Detect which cell encompasses the target text, then output its (x, y) center coordinate. 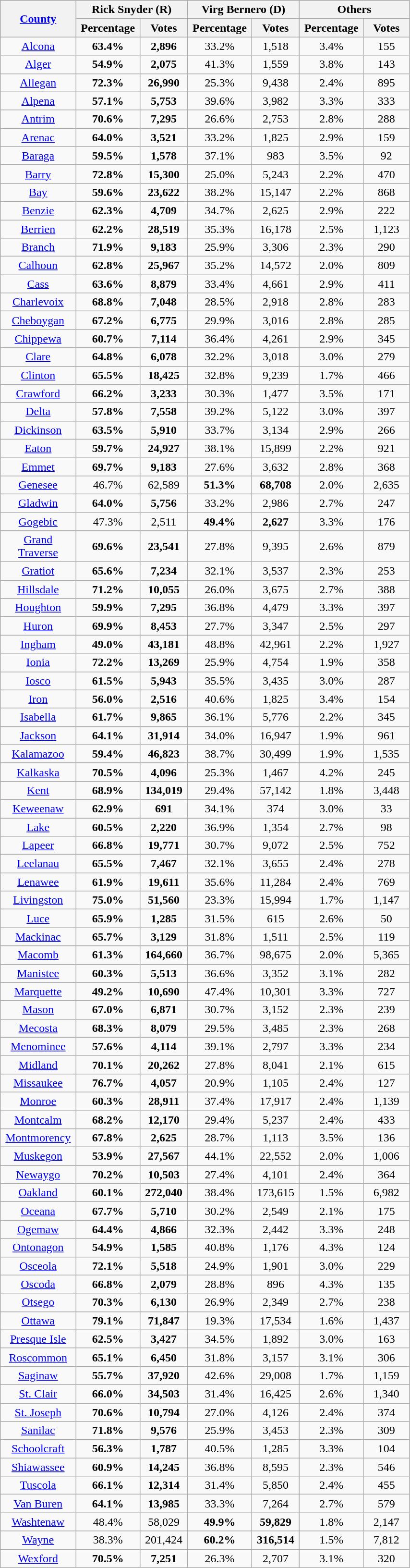
5,850 (276, 1485)
26.0% (220, 589)
30.3% (220, 393)
16,947 (276, 735)
62,589 (164, 485)
9,438 (276, 83)
62.2% (108, 229)
Ontonagon (38, 1248)
51,560 (164, 900)
6,871 (164, 1010)
466 (386, 375)
34.5% (220, 1339)
3,129 (164, 937)
5,518 (164, 1266)
7,467 (164, 864)
176 (386, 521)
69.9% (108, 626)
68.3% (108, 1028)
Hillsdale (38, 589)
29.9% (220, 320)
59.5% (108, 156)
62.3% (108, 210)
72.2% (108, 662)
25.0% (220, 174)
2,516 (164, 699)
4,114 (164, 1046)
Chippewa (38, 339)
Delta (38, 412)
59.7% (108, 448)
4,101 (276, 1175)
1,535 (386, 754)
3.8% (331, 64)
Baraga (38, 156)
72.8% (108, 174)
St. Joseph (38, 1412)
28.8% (220, 1284)
119 (386, 937)
76.7% (108, 1083)
3,157 (276, 1357)
61.3% (108, 955)
1,105 (276, 1083)
70.2% (108, 1175)
1.6% (331, 1321)
63.4% (108, 46)
Antrim (38, 119)
10,301 (276, 992)
3,427 (164, 1339)
59.4% (108, 754)
3,485 (276, 1028)
19.3% (220, 1321)
Genesee (38, 485)
Iosco (38, 681)
33.4% (220, 284)
26,990 (164, 83)
Rick Snyder (R) (132, 10)
1,139 (386, 1101)
143 (386, 64)
1,123 (386, 229)
3,152 (276, 1010)
9,576 (164, 1431)
306 (386, 1357)
24.9% (220, 1266)
Mackinac (38, 937)
8,879 (164, 284)
Houghton (38, 608)
4,866 (164, 1229)
57.8% (108, 412)
8,079 (164, 1028)
Benzie (38, 210)
61.7% (108, 717)
12,170 (164, 1120)
3,306 (276, 247)
36.9% (220, 827)
37.4% (220, 1101)
1,578 (164, 156)
43,181 (164, 644)
1,477 (276, 393)
Kalamazoo (38, 754)
Keweenaw (38, 808)
411 (386, 284)
127 (386, 1083)
14,245 (164, 1467)
5,237 (276, 1120)
64.8% (108, 357)
19,771 (164, 845)
41.3% (220, 64)
3,675 (276, 589)
Osceola (38, 1266)
2,707 (276, 1558)
7,114 (164, 339)
67.0% (108, 1010)
Mason (38, 1010)
175 (386, 1211)
Calhoun (38, 266)
2,753 (276, 119)
229 (386, 1266)
St. Clair (38, 1394)
238 (386, 1302)
3,453 (276, 1431)
5,756 (164, 503)
48.8% (220, 644)
49.0% (108, 644)
39.2% (220, 412)
5,943 (164, 681)
135 (386, 1284)
Alger (38, 64)
5,710 (164, 1211)
154 (386, 699)
15,899 (276, 448)
59.9% (108, 608)
3,352 (276, 973)
222 (386, 210)
92 (386, 156)
75.0% (108, 900)
37,920 (164, 1375)
36.4% (220, 339)
Monroe (38, 1101)
5,122 (276, 412)
2,220 (164, 827)
68.8% (108, 302)
1,518 (276, 46)
36.1% (220, 717)
278 (386, 864)
15,994 (276, 900)
769 (386, 882)
60.2% (220, 1540)
2,918 (276, 302)
Lenawee (38, 882)
Lake (38, 827)
6,078 (164, 357)
Arenac (38, 137)
4,126 (276, 1412)
34.1% (220, 808)
31,914 (164, 735)
2,549 (276, 1211)
Allegan (38, 83)
Ingham (38, 644)
Marquette (38, 992)
163 (386, 1339)
320 (386, 1558)
470 (386, 174)
155 (386, 46)
49.4% (220, 521)
2,442 (276, 1229)
60.1% (108, 1193)
1,927 (386, 644)
24,927 (164, 448)
49.9% (220, 1522)
4,709 (164, 210)
26.9% (220, 1302)
5,365 (386, 955)
60.5% (108, 827)
173,615 (276, 1193)
3,632 (276, 466)
36.6% (220, 973)
8,595 (276, 1467)
County (38, 19)
2,349 (276, 1302)
98 (386, 827)
136 (386, 1138)
10,690 (164, 992)
5,243 (276, 174)
23,622 (164, 192)
Menominee (38, 1046)
4,096 (164, 772)
35.6% (220, 882)
368 (386, 466)
13,269 (164, 662)
Washtenaw (38, 1522)
Berrien (38, 229)
62.5% (108, 1339)
2,511 (164, 521)
72.3% (108, 83)
57.6% (108, 1046)
16,178 (276, 229)
6,982 (386, 1193)
Jackson (38, 735)
25,967 (164, 266)
Oakland (38, 1193)
12,314 (164, 1485)
17,917 (276, 1101)
Crawford (38, 393)
35.3% (220, 229)
35.5% (220, 681)
159 (386, 137)
2,079 (164, 1284)
Gratiot (38, 571)
1,787 (164, 1449)
8,453 (164, 626)
983 (276, 156)
13,985 (164, 1504)
47.4% (220, 992)
333 (386, 101)
34.7% (220, 210)
3,521 (164, 137)
297 (386, 626)
40.6% (220, 699)
1,113 (276, 1138)
285 (386, 320)
3,448 (386, 790)
40.8% (220, 1248)
67.2% (108, 320)
Dickinson (38, 430)
60.7% (108, 339)
921 (386, 448)
55.7% (108, 1375)
7,558 (164, 412)
1,559 (276, 64)
4,754 (276, 662)
Luce (38, 919)
288 (386, 119)
Eaton (38, 448)
1,147 (386, 900)
37.1% (220, 156)
309 (386, 1431)
266 (386, 430)
79.1% (108, 1321)
65.6% (108, 571)
11,284 (276, 882)
4.2% (331, 772)
4,261 (276, 339)
253 (386, 571)
Ottawa (38, 1321)
6,130 (164, 1302)
42.6% (220, 1375)
579 (386, 1504)
38.1% (220, 448)
9,072 (276, 845)
3,134 (276, 430)
3,435 (276, 681)
Montmorency (38, 1138)
5,776 (276, 717)
61.5% (108, 681)
67.8% (108, 1138)
3,655 (276, 864)
282 (386, 973)
104 (386, 1449)
38.7% (220, 754)
20,262 (164, 1065)
2,635 (386, 485)
Montcalm (38, 1120)
30.2% (220, 1211)
Presque Isle (38, 1339)
1,006 (386, 1156)
546 (386, 1467)
18,425 (164, 375)
34,503 (164, 1394)
Muskegon (38, 1156)
3,233 (164, 393)
71,847 (164, 1321)
4,661 (276, 284)
4,479 (276, 608)
896 (276, 1284)
1,340 (386, 1394)
272,040 (164, 1193)
Emmet (38, 466)
Charlevoix (38, 302)
5,753 (164, 101)
32.3% (220, 1229)
28.7% (220, 1138)
Huron (38, 626)
46,823 (164, 754)
9,865 (164, 717)
56.3% (108, 1449)
27,567 (164, 1156)
33.7% (220, 430)
4,057 (164, 1083)
47.3% (108, 521)
28,911 (164, 1101)
34.0% (220, 735)
70.1% (108, 1065)
27.4% (220, 1175)
51.3% (220, 485)
Alcona (38, 46)
Leelanau (38, 864)
53.9% (108, 1156)
358 (386, 662)
69.7% (108, 466)
27.6% (220, 466)
20.9% (220, 1083)
7,234 (164, 571)
124 (386, 1248)
9,395 (276, 547)
2,075 (164, 64)
70.3% (108, 1302)
66.2% (108, 393)
59,829 (276, 1522)
3,347 (276, 626)
Shiawassee (38, 1467)
61.9% (108, 882)
Lapeer (38, 845)
Wayne (38, 1540)
Van Buren (38, 1504)
2,986 (276, 503)
1,901 (276, 1266)
2,896 (164, 46)
290 (386, 247)
1,511 (276, 937)
23.3% (220, 900)
2,147 (386, 1522)
Saginaw (38, 1375)
65.1% (108, 1357)
247 (386, 503)
1,159 (386, 1375)
879 (386, 547)
1,892 (276, 1339)
16,425 (276, 1394)
27.0% (220, 1412)
6,450 (164, 1357)
239 (386, 1010)
961 (386, 735)
Wexford (38, 1558)
32.2% (220, 357)
57,142 (276, 790)
809 (386, 266)
7,251 (164, 1558)
316,514 (276, 1540)
57.1% (108, 101)
63.5% (108, 430)
38.4% (220, 1193)
7,048 (164, 302)
Missaukee (38, 1083)
98,675 (276, 955)
72.1% (108, 1266)
71.2% (108, 589)
287 (386, 681)
134,019 (164, 790)
8,041 (276, 1065)
39.1% (220, 1046)
42,961 (276, 644)
Schoolcraft (38, 1449)
Midland (38, 1065)
1,437 (386, 1321)
46.7% (108, 485)
691 (164, 808)
3,018 (276, 357)
66.1% (108, 1485)
752 (386, 845)
14,572 (276, 266)
64.4% (108, 1229)
Gladwin (38, 503)
3,016 (276, 320)
279 (386, 357)
63.6% (108, 284)
Kent (38, 790)
28.5% (220, 302)
Manistee (38, 973)
69.6% (108, 547)
33 (386, 808)
268 (386, 1028)
171 (386, 393)
164,660 (164, 955)
68.9% (108, 790)
Ogemaw (38, 1229)
Oceana (38, 1211)
26.3% (220, 1558)
Cass (38, 284)
38.2% (220, 192)
Macomb (38, 955)
65.7% (108, 937)
50 (386, 919)
283 (386, 302)
Gogebic (38, 521)
2,797 (276, 1046)
15,147 (276, 192)
30,499 (276, 754)
Clare (38, 357)
22,552 (276, 1156)
66.0% (108, 1394)
868 (386, 192)
40.5% (220, 1449)
29,008 (276, 1375)
17,534 (276, 1321)
1,467 (276, 772)
49.2% (108, 992)
38.3% (108, 1540)
48.4% (108, 1522)
67.7% (108, 1211)
Kalkaska (38, 772)
Grand Traverse (38, 547)
5,513 (164, 973)
Newaygo (38, 1175)
10,794 (164, 1412)
5,910 (164, 430)
Alpena (38, 101)
10,503 (164, 1175)
7,264 (276, 1504)
65.9% (108, 919)
Ionia (38, 662)
15,300 (164, 174)
7,812 (386, 1540)
2,627 (276, 521)
31.5% (220, 919)
Cheboygan (38, 320)
27.7% (220, 626)
Others (354, 10)
19,611 (164, 882)
Barry (38, 174)
727 (386, 992)
Iron (38, 699)
248 (386, 1229)
29.5% (220, 1028)
9,239 (276, 375)
23,541 (164, 547)
Oscoda (38, 1284)
3,537 (276, 571)
10,055 (164, 589)
26.6% (220, 119)
36.7% (220, 955)
59.6% (108, 192)
Livingston (38, 900)
1,176 (276, 1248)
60.9% (108, 1467)
Clinton (38, 375)
35.2% (220, 266)
62.9% (108, 808)
1,354 (276, 827)
Tuscola (38, 1485)
895 (386, 83)
58,029 (164, 1522)
56.0% (108, 699)
455 (386, 1485)
62.8% (108, 266)
201,424 (164, 1540)
28,519 (164, 229)
1,585 (164, 1248)
Sanilac (38, 1431)
Mecosta (38, 1028)
71.8% (108, 1431)
234 (386, 1046)
32.8% (220, 375)
68,708 (276, 485)
245 (386, 772)
3,982 (276, 101)
44.1% (220, 1156)
Isabella (38, 717)
33.3% (220, 1504)
433 (386, 1120)
Virg Bernero (D) (244, 10)
388 (386, 589)
Roscommon (38, 1357)
Bay (38, 192)
6,775 (164, 320)
Branch (38, 247)
71.9% (108, 247)
68.2% (108, 1120)
Otsego (38, 1302)
364 (386, 1175)
39.6% (220, 101)
